Return (X, Y) of the center of cell containing provided text 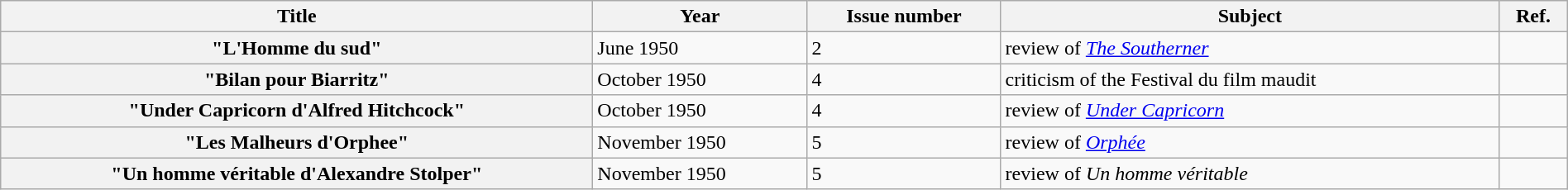
review of Un homme véritable (1250, 173)
"Un homme véritable d'Alexandre Stolper" (297, 173)
criticism of the Festival du film maudit (1250, 79)
June 1950 (700, 48)
review of Orphée (1250, 142)
"L'Homme du sud" (297, 48)
Title (297, 17)
2 (904, 48)
Subject (1250, 17)
review of Under Capricorn (1250, 111)
Issue number (904, 17)
Year (700, 17)
"Bilan pour Biarritz" (297, 79)
"Les Malheurs d'Orphee" (297, 142)
Ref. (1533, 17)
review of The Southerner (1250, 48)
"Under Capricorn d'Alfred Hitchcock" (297, 111)
